Provide the (x, y) coordinate of the cell's center where the given text is located.  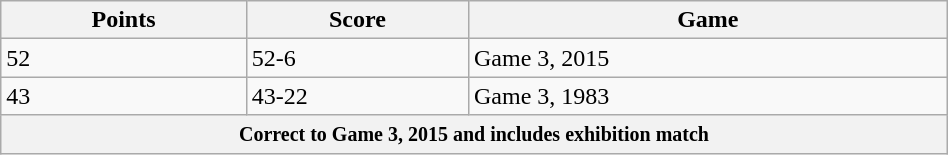
Game (708, 20)
Game 3, 1983 (708, 96)
Points (124, 20)
52-6 (357, 58)
52 (124, 58)
Game 3, 2015 (708, 58)
43 (124, 96)
Score (357, 20)
43-22 (357, 96)
Correct to Game 3, 2015 and includes exhibition match (474, 134)
